For the text-containing cell, return its midpoint in [X, Y] coordinate format. 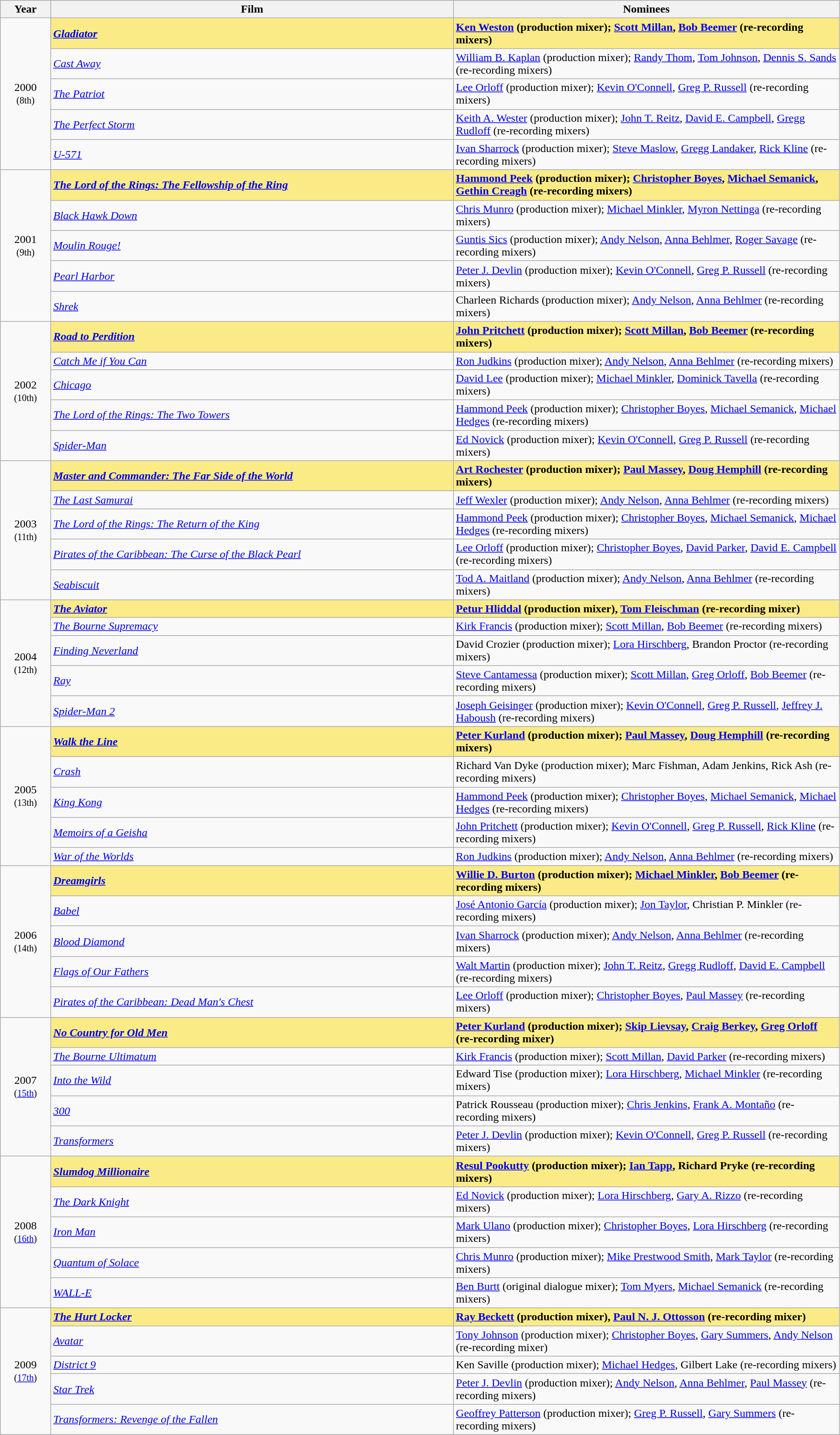
Kirk Francis (production mixer); Scott Millan, David Parker (re-recording mixers) [647, 1056]
Flags of Our Fathers [252, 972]
The Patriot [252, 94]
David Lee (production mixer); Michael Minkler, Dominick Tavella (re-recording mixers) [647, 385]
John Pritchett (production mixer); Kevin O'Connell, Greg P. Russell, Rick Kline (re-recording mixers) [647, 833]
William B. Kaplan (production mixer); Randy Thom, Tom Johnson, Dennis S. Sands (re-recording mixers) [647, 63]
Ivan Sharrock (production mixer); Steve Maslow, Gregg Landaker, Rick Kline (re-recording mixers) [647, 155]
Catch Me if You Can [252, 360]
Ed Novick (production mixer); Lora Hirschberg, Gary A. Rizzo (re-recording mixers) [647, 1201]
2009 (17th) [26, 1371]
Mark Ulano (production mixer); Christopher Boyes, Lora Hirschberg (re-recording mixers) [647, 1232]
Jeff Wexler (production mixer); Andy Nelson, Anna Behlmer (re-recording mixers) [647, 500]
Ken Saville (production mixer); Michael Hedges, Gilbert Lake (re-recording mixers) [647, 1365]
The Last Samurai [252, 500]
Pearl Harbor [252, 276]
Avatar [252, 1341]
2006 (14th) [26, 941]
2004 (12th) [26, 663]
The Bourne Ultimatum [252, 1056]
Black Hawk Down [252, 215]
Iron Man [252, 1232]
Steve Cantamessa (production mixer); Scott Millan, Greg Orloff, Bob Beemer (re-recording mixers) [647, 681]
Peter J. Devlin (production mixer); Andy Nelson, Anna Behlmer, Paul Massey (re-recording mixers) [647, 1389]
The Hurt Locker [252, 1317]
John Pritchett (production mixer); Scott Millan, Bob Beemer (re-recording mixers) [647, 337]
Lee Orloff (production mixer); Christopher Boyes, David Parker, David E. Campbell (re-recording mixers) [647, 554]
Finding Neverland [252, 650]
Petur Hliddal (production mixer), Tom Fleischman (re-recording mixer) [647, 609]
2008 (16th) [26, 1232]
Nominees [647, 9]
Peter Kurland (production mixer); Skip Lievsay, Craig Berkey, Greg Orloff (re-recording mixer) [647, 1033]
Seabiscuit [252, 585]
Year [26, 9]
No Country for Old Men [252, 1033]
War of the Worlds [252, 857]
Resul Pookutty (production mixer); Ian Tapp, Richard Pryke (re-recording mixers) [647, 1172]
Tod A. Maitland (production mixer); Andy Nelson, Anna Behlmer (re-recording mixers) [647, 585]
Pirates of the Caribbean: The Curse of the Black Pearl [252, 554]
Crash [252, 771]
Geoffrey Patterson (production mixer); Greg P. Russell, Gary Summers (re-recording mixers) [647, 1420]
WALL-E [252, 1293]
King Kong [252, 802]
Dreamgirls [252, 880]
Quantum of Solace [252, 1262]
Chris Munro (production mixer); Mike Prestwood Smith, Mark Taylor (re-recording mixers) [647, 1262]
Memoirs of a Geisha [252, 833]
Shrek [252, 306]
Road to Perdition [252, 337]
Into the Wild [252, 1080]
Richard Van Dyke (production mixer); Marc Fishman, Adam Jenkins, Rick Ash (re-recording mixers) [647, 771]
2000 (8th) [26, 94]
2005 (13th) [26, 796]
Ken Weston (production mixer); Scott Millan, Bob Beemer (re-recording mixers) [647, 34]
Chris Munro (production mixer); Michael Minkler, Myron Nettinga (re-recording mixers) [647, 215]
The Lord of the Rings: The Fellowship of the Ring [252, 185]
2001 (9th) [26, 245]
The Bourne Supremacy [252, 626]
The Lord of the Rings: The Two Towers [252, 415]
Transformers: Revenge of the Fallen [252, 1420]
Joseph Geisinger (production mixer); Kevin O'Connell, Greg P. Russell, Jeffrey J. Haboush (re-recording mixers) [647, 711]
Cast Away [252, 63]
Guntis Sics (production mixer); Andy Nelson, Anna Behlmer, Roger Savage (re-recording mixers) [647, 245]
Star Trek [252, 1389]
2003 (11th) [26, 530]
Tony Johnson (production mixer); Christopher Boyes, Gary Summers, Andy Nelson (re-recording mixer) [647, 1341]
Charleen Richards (production mixer); Andy Nelson, Anna Behlmer (re-recording mixers) [647, 306]
Gladiator [252, 34]
Willie D. Burton (production mixer); Michael Minkler, Bob Beemer (re-recording mixers) [647, 880]
Film [252, 9]
Transformers [252, 1141]
2007 (15th) [26, 1087]
2002 (10th) [26, 391]
U-571 [252, 155]
District 9 [252, 1365]
Spider-Man 2 [252, 711]
Kirk Francis (production mixer); Scott Millan, Bob Beemer (re-recording mixers) [647, 626]
The Dark Knight [252, 1201]
Walk the Line [252, 742]
Spider-Man [252, 446]
The Lord of the Rings: The Return of the King [252, 524]
Walt Martin (production mixer); John T. Reitz, Gregg Rudloff, David E. Campbell (re-recording mixers) [647, 972]
Ben Burtt (original dialogue mixer); Tom Myers, Michael Semanick (re-recording mixers) [647, 1293]
Pirates of the Caribbean: Dead Man's Chest [252, 1002]
Chicago [252, 385]
Slumdog Millionaire [252, 1172]
Patrick Rousseau (production mixer); Chris Jenkins, Frank A. Montaño (re-recording mixers) [647, 1111]
José Antonio García (production mixer); Jon Taylor, Christian P. Minkler (re-recording mixers) [647, 911]
Lee Orloff (production mixer); Kevin O'Connell, Greg P. Russell (re-recording mixers) [647, 94]
Keith A. Wester (production mixer); John T. Reitz, David E. Campbell, Gregg Rudloff (re-recording mixers) [647, 124]
Lee Orloff (production mixer); Christopher Boyes, Paul Massey (re-recording mixers) [647, 1002]
Blood Diamond [252, 941]
Edward Tise (production mixer); Lora Hirschberg, Michael Minkler (re-recording mixers) [647, 1080]
Hammond Peek (production mixer); Christopher Boyes, Michael Semanick, Gethin Creagh (re-recording mixers) [647, 185]
Ray Beckett (production mixer), Paul N. J. Ottosson (re-recording mixer) [647, 1317]
Ivan Sharrock (production mixer); Andy Nelson, Anna Behlmer (re-recording mixers) [647, 941]
Peter Kurland (production mixer); Paul Massey, Doug Hemphill (re-recording mixers) [647, 742]
Moulin Rouge! [252, 245]
The Aviator [252, 609]
Ed Novick (production mixer); Kevin O'Connell, Greg P. Russell (re-recording mixers) [647, 446]
The Perfect Storm [252, 124]
300 [252, 1111]
Master and Commander: The Far Side of the World [252, 476]
Ray [252, 681]
Art Rochester (production mixer); Paul Massey, Doug Hemphill (re-recording mixers) [647, 476]
Babel [252, 911]
David Crozier (production mixer); Lora Hirschberg, Brandon Proctor (re-recording mixers) [647, 650]
